Search for the cell housing the specified text and yield its (X, Y) center coordinate. 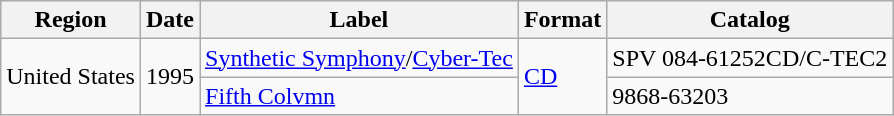
CD (562, 77)
Fifth Colvmn (360, 96)
Catalog (750, 20)
9868-63203 (750, 96)
Synthetic Symphony/Cyber-Tec (360, 58)
Label (360, 20)
1995 (170, 77)
Format (562, 20)
SPV 084-61252CD/C-TEC2 (750, 58)
United States (71, 77)
Region (71, 20)
Date (170, 20)
